Pinpoint the cell where the given text exists, returning its (x, y) midpoint coordinate. 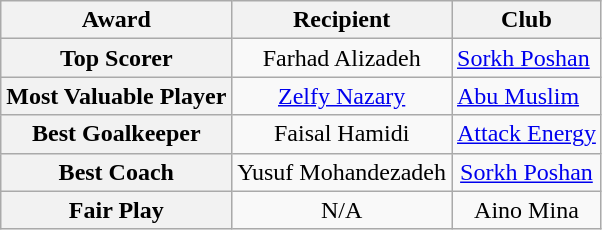
Attack Energy (527, 134)
Aino Mina (527, 210)
Best Coach (116, 172)
Award (116, 20)
N/A (342, 210)
Club (527, 20)
Recipient (342, 20)
Fair Play (116, 210)
Most Valuable Player (116, 96)
Zelfy Nazary (342, 96)
Yusuf Mohandezadeh (342, 172)
Abu Muslim (527, 96)
Faisal Hamidi (342, 134)
Farhad Alizadeh (342, 58)
Best Goalkeeper (116, 134)
Top Scorer (116, 58)
